For the text-containing cell, return its midpoint in (x, y) coordinate format. 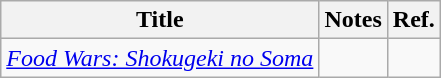
Title (160, 20)
Notes (353, 20)
Ref. (414, 20)
Food Wars: Shokugeki no Soma (160, 58)
